Scan for the cell matching the given text and deliver its (X, Y) coordinate at center. 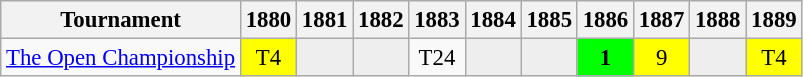
1883 (437, 20)
1887 (661, 20)
9 (661, 58)
1882 (381, 20)
1886 (605, 20)
The Open Championship (121, 58)
1 (605, 58)
1888 (718, 20)
1880 (268, 20)
1885 (549, 20)
1884 (493, 20)
1881 (325, 20)
T24 (437, 58)
1889 (774, 20)
Tournament (121, 20)
